From the cell containing the given text, extract its center point as (X, Y) coordinate. 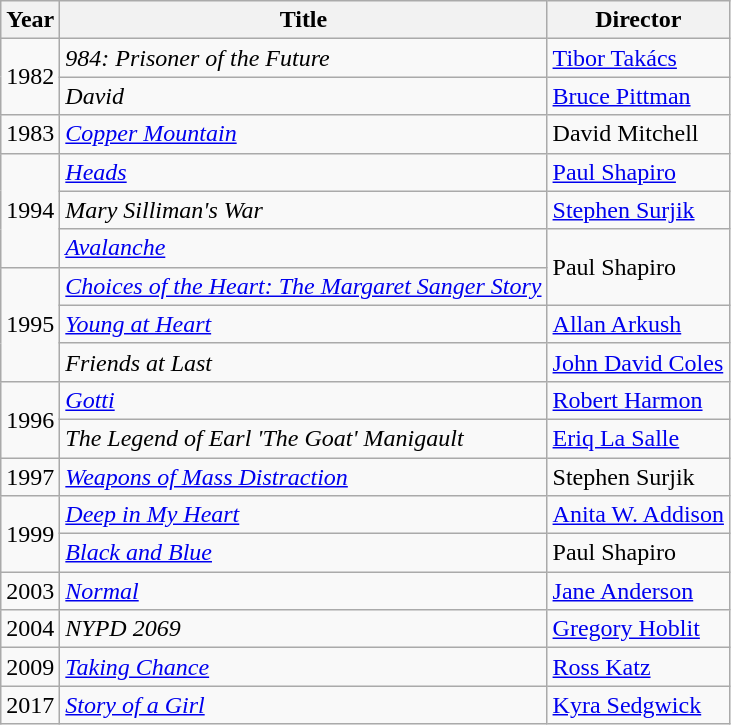
1996 (30, 419)
Choices of the Heart: The Margaret Sanger Story (304, 286)
Taking Chance (304, 667)
David (304, 96)
David Mitchell (638, 134)
Young at Heart (304, 324)
Robert Harmon (638, 400)
1999 (30, 534)
Allan Arkush (638, 324)
Copper Mountain (304, 134)
Deep in My Heart (304, 515)
Story of a Girl (304, 705)
Kyra Sedgwick (638, 705)
Normal (304, 591)
Director (638, 20)
Bruce Pittman (638, 96)
Avalanche (304, 248)
1995 (30, 324)
2009 (30, 667)
984: Prisoner of the Future (304, 58)
Title (304, 20)
Black and Blue (304, 553)
1982 (30, 77)
1997 (30, 477)
Gotti (304, 400)
Eriq La Salle (638, 438)
2004 (30, 629)
Year (30, 20)
Ross Katz (638, 667)
Gregory Hoblit (638, 629)
1994 (30, 210)
Anita W. Addison (638, 515)
Tibor Takács (638, 58)
Heads (304, 172)
1983 (30, 134)
Mary Silliman's War (304, 210)
2017 (30, 705)
Jane Anderson (638, 591)
Weapons of Mass Distraction (304, 477)
John David Coles (638, 362)
Friends at Last (304, 362)
NYPD 2069 (304, 629)
2003 (30, 591)
The Legend of Earl 'The Goat' Manigault (304, 438)
